Determine the [X, Y] coordinate at the center of the cell enclosing the given text.  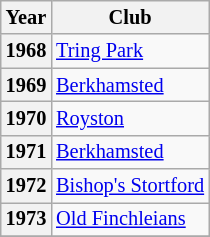
Year [26, 17]
Old Finchleians [130, 219]
Royston [130, 118]
Bishop's Stortford [130, 186]
1972 [26, 186]
1971 [26, 152]
Club [130, 17]
1968 [26, 51]
1970 [26, 118]
1969 [26, 85]
Tring Park [130, 51]
1973 [26, 219]
